Output the [X, Y] coordinate of the center of the cell containing the given text.  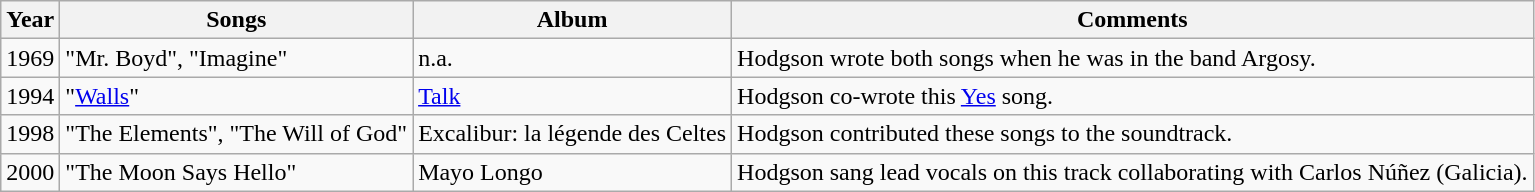
"Walls" [236, 96]
"The Elements", "The Will of God" [236, 134]
1998 [30, 134]
Songs [236, 20]
Excalibur: la légende des Celtes [572, 134]
Talk [572, 96]
Hodgson co-wrote this Yes song. [1133, 96]
Mayo Longo [572, 172]
1969 [30, 58]
Album [572, 20]
Hodgson contributed these songs to the soundtrack. [1133, 134]
Year [30, 20]
2000 [30, 172]
"The Moon Says Hello" [236, 172]
Hodgson sang lead vocals on this track collaborating with Carlos Núñez (Galicia). [1133, 172]
"Mr. Boyd", "Imagine" [236, 58]
1994 [30, 96]
n.a. [572, 58]
Comments [1133, 20]
Hodgson wrote both songs when he was in the band Argosy. [1133, 58]
